Return the (x, y) coordinate for the center point of the cell that contains the specified text.  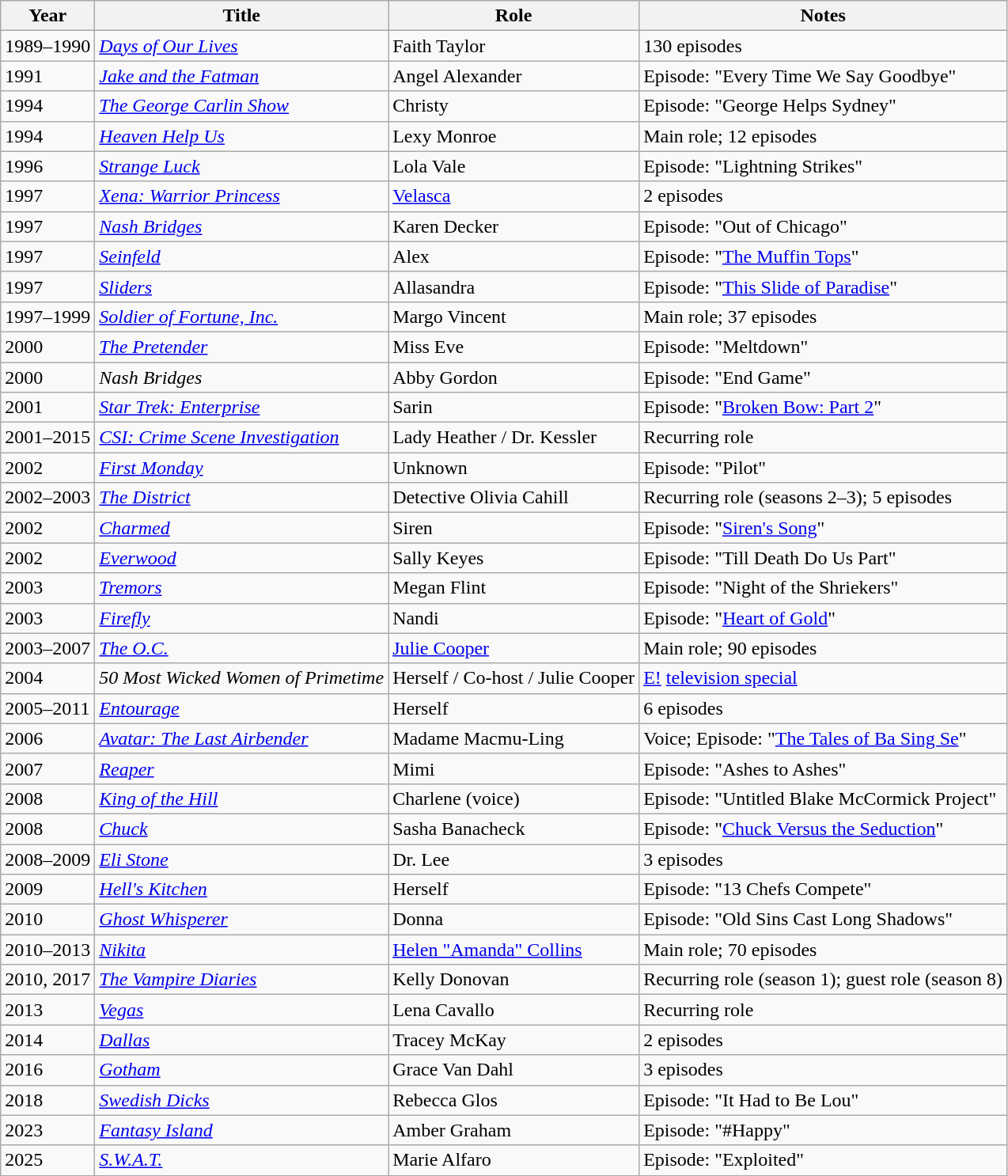
2018 (47, 1100)
Episode: "Night of the Shriekers" (823, 588)
Dallas (242, 1040)
Star Trek: Enterprise (242, 408)
Megan Flint (514, 588)
Herself / Co-host / Julie Cooper (514, 678)
2013 (47, 1010)
Velasca (514, 196)
Marie Alfaro (514, 1160)
Dr. Lee (514, 859)
Episode: "#Happy" (823, 1130)
130 episodes (823, 46)
Reaper (242, 768)
Angel Alexander (514, 76)
Episode: "Every Time We Say Goodbye" (823, 76)
Lexy Monroe (514, 136)
Karen Decker (514, 226)
Margo Vincent (514, 317)
Allasandra (514, 286)
The O.C. (242, 648)
2001–2015 (47, 438)
Lena Cavallo (514, 1010)
Vegas (242, 1010)
Firefly (242, 618)
Kelly Donovan (514, 980)
Mimi (514, 768)
2006 (47, 738)
Episode: "Untitled Blake McCormick Project" (823, 799)
2009 (47, 890)
2004 (47, 678)
1989–1990 (47, 46)
Unknown (514, 468)
Helen "Amanda" Collins (514, 950)
Everwood (242, 558)
Notes (823, 16)
6 episodes (823, 708)
Role (514, 16)
Tracey McKay (514, 1040)
Episode: "Meltdown" (823, 347)
Episode: "Lightning Strikes" (823, 166)
Miss Eve (514, 347)
The Vampire Diaries (242, 980)
Episode: "13 Chefs Compete" (823, 890)
Title (242, 16)
Seinfeld (242, 256)
Nikita (242, 950)
Main role; 37 episodes (823, 317)
Detective Olivia Cahill (514, 498)
CSI: Crime Scene Investigation (242, 438)
Episode: "This Slide of Paradise" (823, 286)
Episode: "The Muffin Tops" (823, 256)
1997–1999 (47, 317)
Episode: "Old Sins Cast Long Shadows" (823, 920)
Swedish Dicks (242, 1100)
Episode: "Siren's Song" (823, 528)
1991 (47, 76)
2005–2011 (47, 708)
2010–2013 (47, 950)
King of the Hill (242, 799)
Eli Stone (242, 859)
2016 (47, 1070)
Episode: "Out of Chicago" (823, 226)
2023 (47, 1130)
2025 (47, 1160)
Strange Luck (242, 166)
Jake and the Fatman (242, 76)
2007 (47, 768)
Heaven Help Us (242, 136)
Charmed (242, 528)
2003–2007 (47, 648)
Donna (514, 920)
Abby Gordon (514, 377)
Episode: "Chuck Versus the Seduction" (823, 829)
Gotham (242, 1070)
2008–2009 (47, 859)
Sarin (514, 408)
Christy (514, 106)
Soldier of Fortune, Inc. (242, 317)
First Monday (242, 468)
The District (242, 498)
Chuck (242, 829)
E! television special (823, 678)
2001 (47, 408)
Alex (514, 256)
Recurring role (seasons 2–3); 5 episodes (823, 498)
Episode: "Exploited" (823, 1160)
Episode: "Till Death Do Us Part" (823, 558)
Julie Cooper (514, 648)
Nandi (514, 618)
Year (47, 16)
Sasha Banacheck (514, 829)
Lola Vale (514, 166)
1996 (47, 166)
Amber Graham (514, 1130)
Episode: "Heart of Gold" (823, 618)
Faith Taylor (514, 46)
Main role; 90 episodes (823, 648)
Episode: "Ashes to Ashes" (823, 768)
Sally Keyes (514, 558)
Avatar: The Last Airbender (242, 738)
Entourage (242, 708)
Tremors (242, 588)
2014 (47, 1040)
The George Carlin Show (242, 106)
Episode: "It Had to Be Lou" (823, 1100)
Voice; Episode: "The Tales of Ba Sing Se" (823, 738)
Episode: "George Helps Sydney" (823, 106)
Episode: "End Game" (823, 377)
Siren (514, 528)
Charlene (voice) (514, 799)
Main role; 70 episodes (823, 950)
Grace Van Dahl (514, 1070)
Xena: Warrior Princess (242, 196)
Days of Our Lives (242, 46)
Episode: "Broken Bow: Part 2" (823, 408)
Recurring role (season 1); guest role (season 8) (823, 980)
Rebecca Glos (514, 1100)
S.W.A.T. (242, 1160)
Hell's Kitchen (242, 890)
Lady Heather / Dr. Kessler (514, 438)
2002–2003 (47, 498)
Episode: "Pilot" (823, 468)
Fantasy Island (242, 1130)
2010 (47, 920)
2010, 2017 (47, 980)
Sliders (242, 286)
The Pretender (242, 347)
Madame Macmu-Ling (514, 738)
Main role; 12 episodes (823, 136)
50 Most Wicked Women of Primetime (242, 678)
Ghost Whisperer (242, 920)
